Identify which cell holds the provided text, then report its (X, Y) central coordinate. 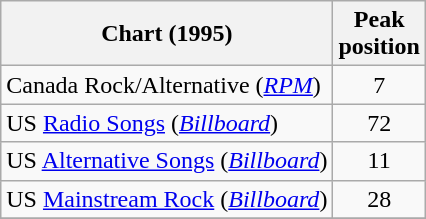
US Alternative Songs (Billboard) (167, 161)
US Mainstream Rock (Billboard) (167, 199)
28 (379, 199)
Canada Rock/Alternative (RPM) (167, 85)
11 (379, 161)
Peakposition (379, 34)
7 (379, 85)
US Radio Songs (Billboard) (167, 123)
Chart (1995) (167, 34)
72 (379, 123)
